Find where the given text appears and provide that cell's center as [X, Y] coordinate. 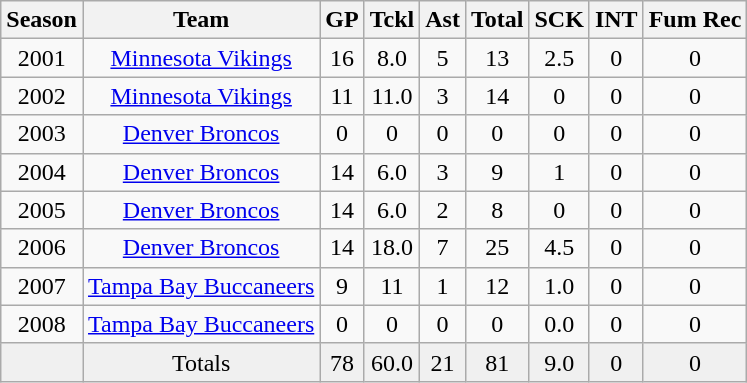
2007 [42, 286]
2004 [42, 172]
8.0 [392, 58]
60.0 [392, 362]
4.5 [559, 248]
2003 [42, 134]
7 [443, 248]
9.0 [559, 362]
Totals [200, 362]
Team [200, 20]
0.0 [559, 324]
SCK [559, 20]
18.0 [392, 248]
Fum Rec [695, 20]
16 [342, 58]
Ast [443, 20]
1.0 [559, 286]
2006 [42, 248]
13 [497, 58]
GP [342, 20]
2 [443, 210]
2005 [42, 210]
Season [42, 20]
2008 [42, 324]
INT [616, 20]
8 [497, 210]
Tckl [392, 20]
2001 [42, 58]
78 [342, 362]
2.5 [559, 58]
25 [497, 248]
5 [443, 58]
21 [443, 362]
Total [497, 20]
2002 [42, 96]
81 [497, 362]
12 [497, 286]
11.0 [392, 96]
